From the cell containing the given text, extract its center point as (X, Y) coordinate. 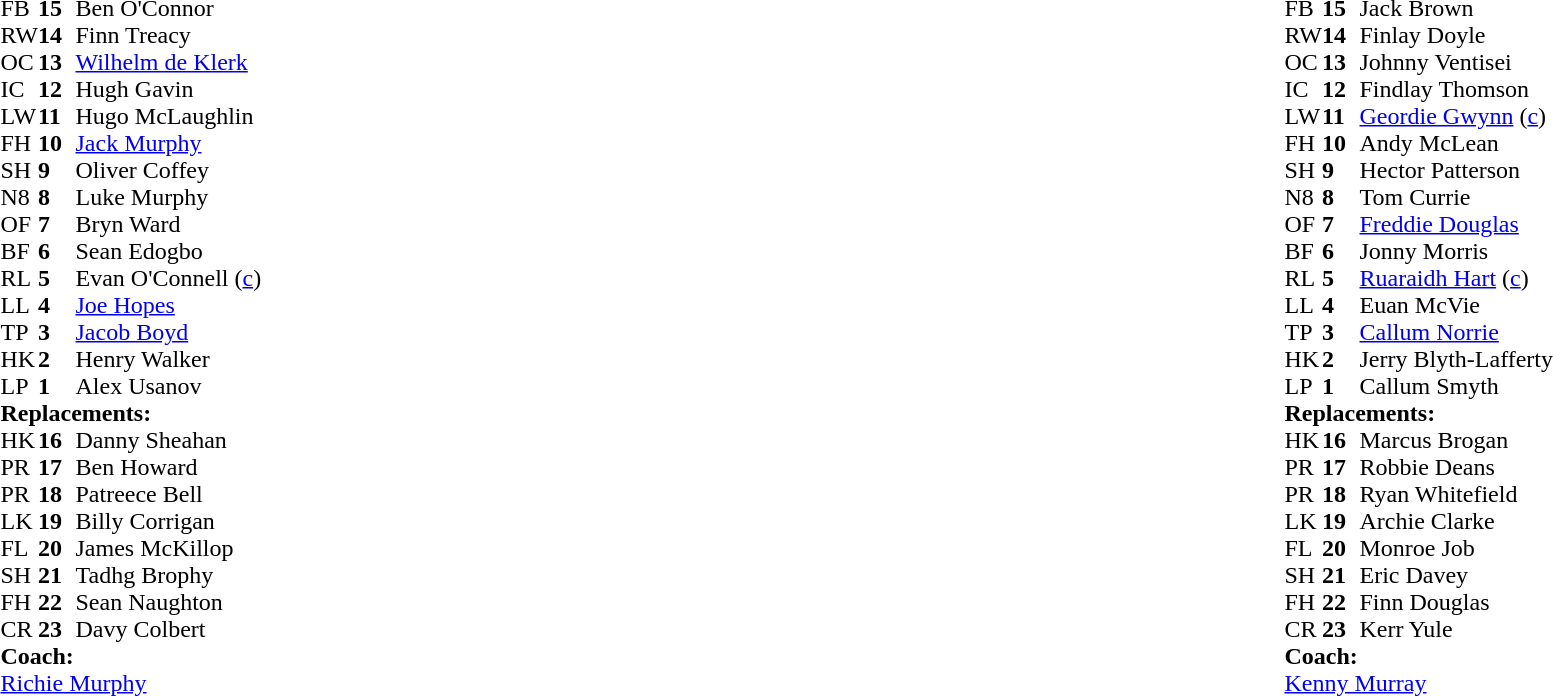
Oliver Coffey (169, 170)
Hugh Gavin (169, 90)
Davy Colbert (169, 630)
Patreece Bell (169, 494)
Sean Edogbo (169, 252)
Hugo McLaughlin (169, 116)
Billy Corrigan (169, 522)
Evan O'Connell (c) (169, 278)
Ben Howard (169, 468)
Luke Murphy (169, 198)
Tadhg Brophy (169, 576)
Danny Sheahan (169, 440)
Bryn Ward (169, 224)
Finn Treacy (169, 36)
Jacob Boyd (169, 332)
Joe Hopes (169, 306)
Wilhelm de Klerk (169, 62)
Jack Murphy (169, 144)
Henry Walker (169, 360)
James McKillop (169, 548)
Sean Naughton (169, 602)
Alex Usanov (169, 386)
